Pinpoint the cell where the given text exists, returning its (x, y) midpoint coordinate. 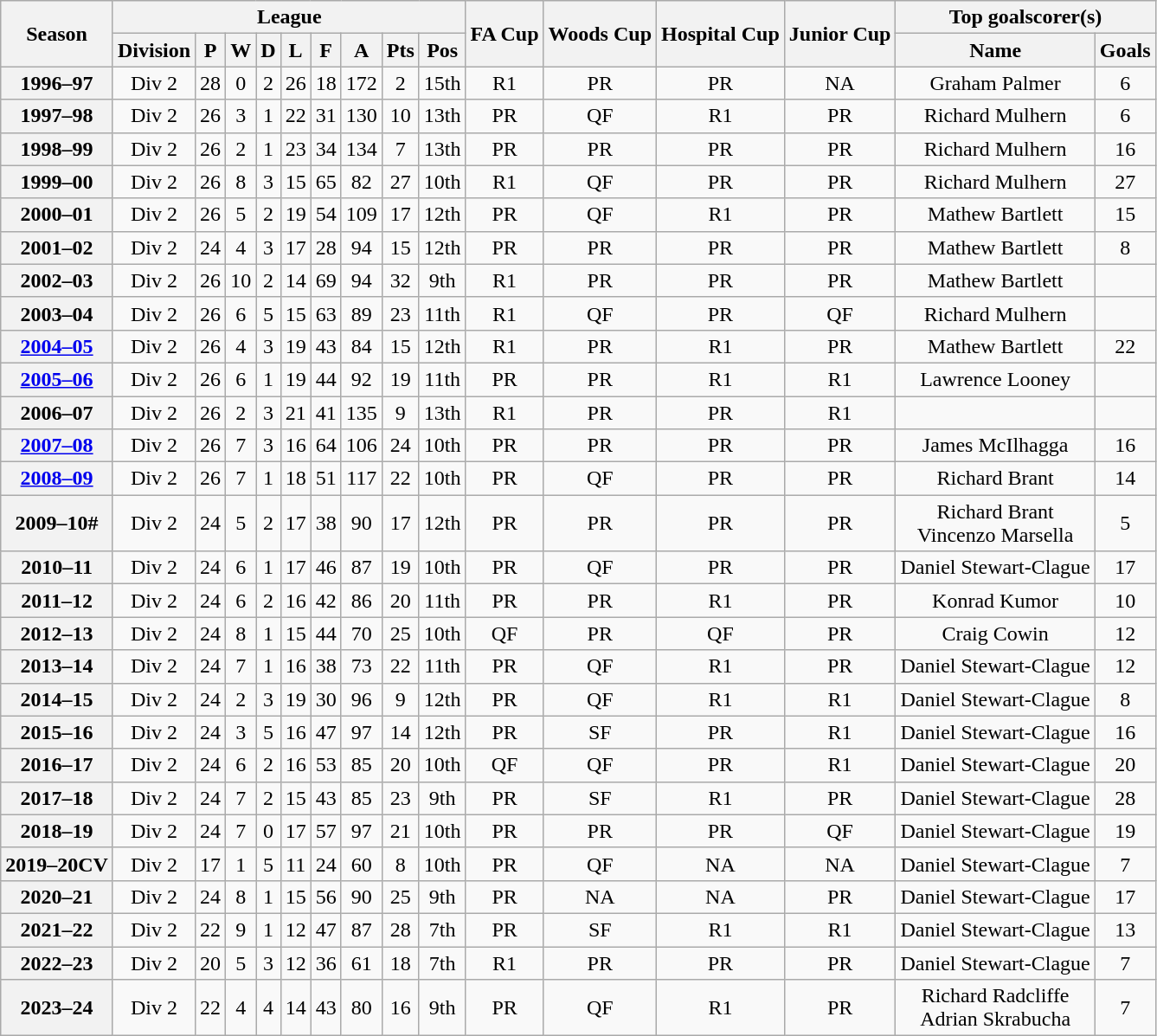
Richard BrantVincenzo Marsella (995, 523)
D (268, 50)
86 (362, 601)
Woods Cup (600, 34)
Division (154, 50)
Name (995, 50)
46 (325, 568)
Season (57, 34)
41 (325, 413)
42 (325, 601)
2019–20CV (57, 864)
2005–06 (57, 379)
2012–13 (57, 634)
80 (362, 1007)
2003–04 (57, 313)
135 (362, 413)
65 (325, 182)
Lawrence Looney (995, 379)
92 (362, 379)
30 (325, 699)
53 (325, 765)
134 (362, 149)
1999–00 (57, 182)
73 (362, 666)
James McIlhagga (995, 446)
A (362, 50)
63 (325, 313)
L (296, 50)
F (325, 50)
Richard RadcliffeAdrian Skrabucha (995, 1007)
2000–01 (57, 215)
2008–09 (57, 479)
2023–24 (57, 1007)
84 (362, 346)
15th (442, 83)
2010–11 (57, 568)
36 (325, 963)
31 (325, 116)
117 (362, 479)
FA Cup (505, 34)
Pts (400, 50)
Top goalscorer(s) (1025, 17)
172 (362, 83)
2021–22 (57, 930)
60 (362, 864)
34 (325, 149)
109 (362, 215)
89 (362, 313)
130 (362, 116)
League (289, 17)
106 (362, 446)
11 (296, 864)
Goals (1125, 50)
2007–08 (57, 446)
69 (325, 280)
2018–19 (57, 831)
2002–03 (57, 280)
61 (362, 963)
2020–21 (57, 897)
51 (325, 479)
Konrad Kumor (995, 601)
Craig Cowin (995, 634)
2015–16 (57, 732)
2016–17 (57, 765)
Richard Brant (995, 479)
54 (325, 215)
2001–02 (57, 248)
P (211, 50)
1998–99 (57, 149)
64 (325, 446)
Hospital Cup (721, 34)
1997–98 (57, 116)
Pos (442, 50)
13 (1125, 930)
2017–18 (57, 798)
82 (362, 182)
2006–07 (57, 413)
2009–10# (57, 523)
2004–05 (57, 346)
56 (325, 897)
2011–12 (57, 601)
2022–23 (57, 963)
32 (400, 280)
2014–15 (57, 699)
Graham Palmer (995, 83)
1996–97 (57, 83)
70 (362, 634)
Junior Cup (839, 34)
96 (362, 699)
57 (325, 831)
2013–14 (57, 666)
W (241, 50)
